From the cell containing the given text, extract its center point as [x, y] coordinate. 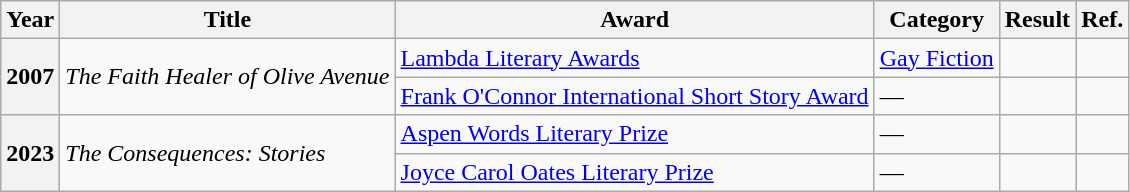
Ref. [1102, 20]
Aspen Words Literary Prize [634, 134]
Gay Fiction [936, 58]
The Consequences: Stories [228, 153]
Award [634, 20]
Joyce Carol Oates Literary Prize [634, 172]
2023 [30, 153]
Title [228, 20]
Result [1037, 20]
The Faith Healer of Olive Avenue [228, 77]
2007 [30, 77]
Lambda Literary Awards [634, 58]
Year [30, 20]
Category [936, 20]
Frank O'Connor International Short Story Award [634, 96]
